Identify which cell holds the provided text, then report its (X, Y) central coordinate. 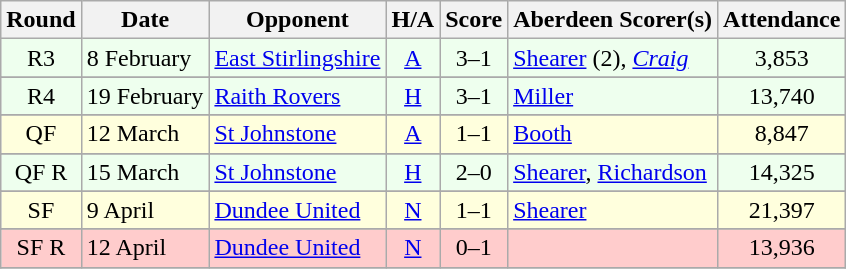
2–0 (474, 172)
Date (145, 20)
13,740 (782, 96)
8,847 (782, 134)
12 March (145, 134)
19 February (145, 96)
9 April (145, 210)
14,325 (782, 172)
SF R (41, 248)
R4 (41, 96)
H/A (413, 20)
Round (41, 20)
Raith Rovers (298, 96)
Opponent (298, 20)
Booth (613, 134)
QF R (41, 172)
Miller (613, 96)
SF (41, 210)
0–1 (474, 248)
21,397 (782, 210)
QF (41, 134)
East Stirlingshire (298, 58)
Score (474, 20)
8 February (145, 58)
13,936 (782, 248)
12 April (145, 248)
Attendance (782, 20)
R3 (41, 58)
15 March (145, 172)
3,853 (782, 58)
Shearer (613, 210)
Shearer, Richardson (613, 172)
Shearer (2), Craig (613, 58)
Aberdeen Scorer(s) (613, 20)
